Search for the cell housing the specified text and yield its [x, y] center coordinate. 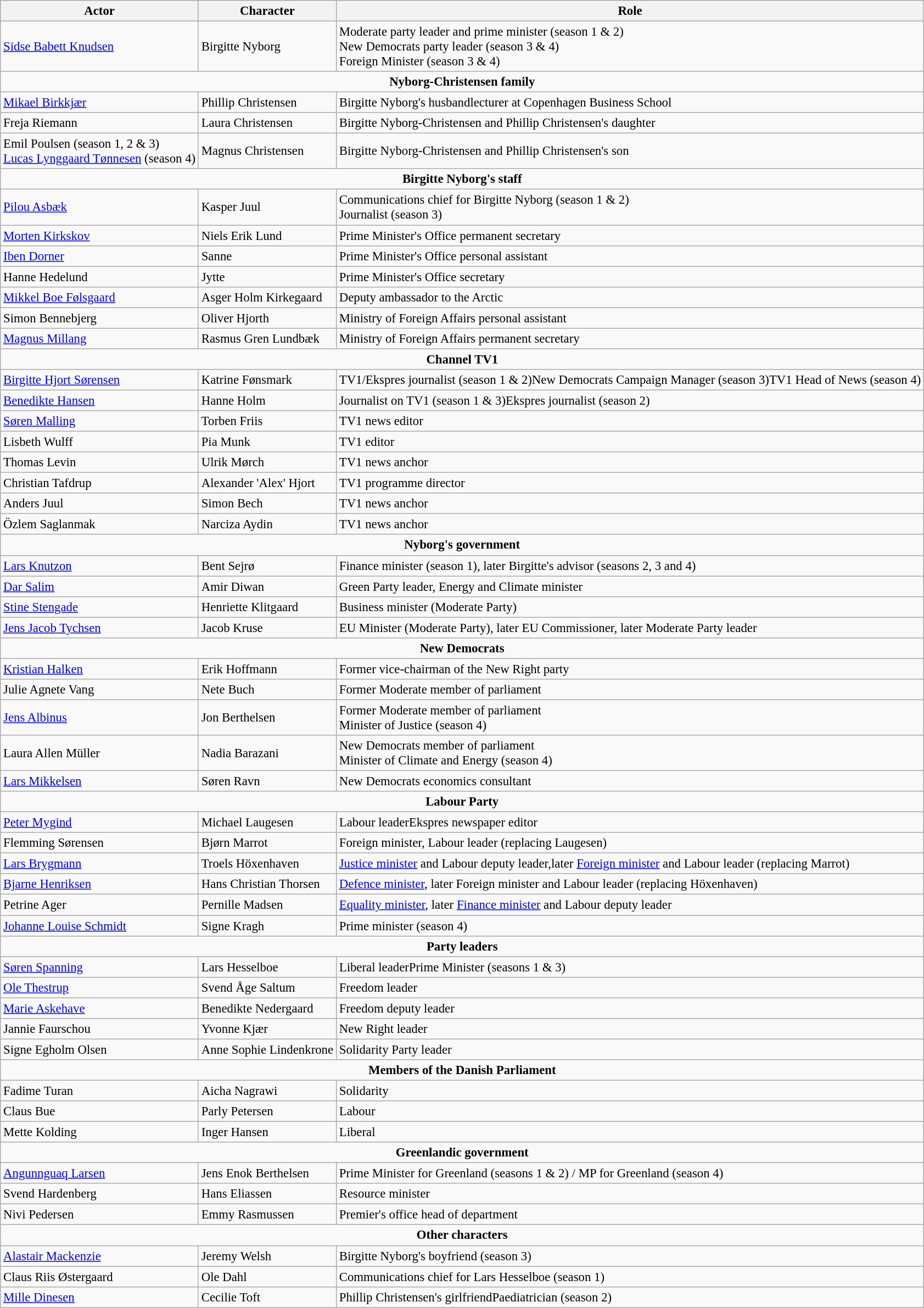
Phillip Christensen's girlfriendPaediatrician (season 2) [630, 1297]
Birgitte Nyborg's staff [462, 180]
TV1 editor [630, 442]
Equality minister, later Finance minister and Labour deputy leader [630, 905]
Actor [100, 11]
Signe Kragh [267, 926]
Mikkel Boe Følsgaard [100, 297]
Özlem Saglanmak [100, 524]
Nadia Barazani [267, 753]
Pia Munk [267, 442]
Cecilie Toft [267, 1297]
Ole Dahl [267, 1277]
Premier's office head of department [630, 1215]
Birgitte Hjort Sørensen [100, 380]
Solidarity [630, 1091]
Peter Mygind [100, 823]
Moderate party leader and prime minister (season 1 & 2)New Democrats party leader (season 3 & 4)Foreign Minister (season 3 & 4) [630, 47]
Fadime Turan [100, 1091]
Liberal [630, 1132]
Alexander 'Alex' Hjort [267, 483]
Angunnguaq Larsen [100, 1173]
Magnus Christensen [267, 152]
Lars Knutzon [100, 566]
Dar Salim [100, 586]
Jannie Faurschou [100, 1029]
Claus Riis Østergaard [100, 1277]
New Right leader [630, 1029]
Party leaders [462, 946]
Resource minister [630, 1194]
Solidarity Party leader [630, 1049]
Foreign minister, Labour leader (replacing Laugesen) [630, 843]
Nyborg's government [462, 545]
Stine Stengade [100, 607]
Communications chief for Lars Hesselboe (season 1) [630, 1277]
Defence minister, later Foreign minister and Labour leader (replacing Höxenhaven) [630, 885]
Birgitte Nyborg-Christensen and Phillip Christensen's son [630, 152]
Business minister (Moderate Party) [630, 607]
Nete Buch [267, 690]
Labour leaderEkspres newspaper editor [630, 823]
Svend Åge Saltum [267, 987]
New Democrats member of parliamentMinister of Climate and Energy (season 4) [630, 753]
Pernille Madsen [267, 905]
Jens Albinus [100, 717]
Troels Höxenhaven [267, 864]
Simon Bech [267, 504]
Bjarne Henriksen [100, 885]
Prime Minister's Office permanent secretary [630, 236]
Nyborg-Christensen family [462, 82]
Finance minister (season 1), later Birgitte's advisor (seasons 2, 3 and 4) [630, 566]
Former Moderate member of parliament [630, 690]
Birgitte Nyborg's husbandlecturer at Copenhagen Business School [630, 103]
Erik Hoffmann [267, 669]
Prime minister (season 4) [630, 926]
Greenlandic government [462, 1153]
Mikael Birkkjær [100, 103]
Thomas Levin [100, 462]
Lars Mikkelsen [100, 781]
Hanne Hedelund [100, 277]
Sidse Babett Knudsen [100, 47]
Henriette Klitgaard [267, 607]
Justice minister and Labour deputy leader,later Foreign minister and Labour leader (replacing Marrot) [630, 864]
Hans Christian Thorsen [267, 885]
Aicha Nagrawi [267, 1091]
Lars Hesselboe [267, 967]
Deputy ambassador to the Arctic [630, 297]
Morten Kirkskov [100, 236]
Søren Spanning [100, 967]
Jens Jacob Tychsen [100, 628]
TV1 news editor [630, 421]
Bent Sejrø [267, 566]
New Democrats economics consultant [630, 781]
Bjørn Marrot [267, 843]
Magnus Millang [100, 339]
Birgitte Nyborg-Christensen and Phillip Christensen's daughter [630, 123]
Flemming Sørensen [100, 843]
Channel TV1 [462, 359]
Former Moderate member of parliamentMinister of Justice (season 4) [630, 717]
Torben Friis [267, 421]
Ulrik Mørch [267, 462]
Sanne [267, 256]
Simon Bennebjerg [100, 318]
EU Minister (Moderate Party), later EU Commissioner, later Moderate Party leader [630, 628]
Alastair Mackenzie [100, 1256]
TV1 programme director [630, 483]
Benedikte Hansen [100, 400]
Liberal leaderPrime Minister (seasons 1 & 3) [630, 967]
Birgitte Nyborg [267, 47]
Asger Holm Kirkegaard [267, 297]
Christian Tafdrup [100, 483]
Freedom leader [630, 987]
Anders Juul [100, 504]
Role [630, 11]
Freja Riemann [100, 123]
Kristian Halken [100, 669]
Jacob Kruse [267, 628]
Freedom deputy leader [630, 1008]
Communications chief for Birgitte Nyborg (season 1 & 2)Journalist (season 3) [630, 208]
Parly Petersen [267, 1111]
Claus Bue [100, 1111]
Inger Hansen [267, 1132]
Labour Party [462, 802]
Jeremy Welsh [267, 1256]
Johanne Louise Schmidt [100, 926]
Anne Sophie Lindenkrone [267, 1049]
Benedikte Nedergaard [267, 1008]
Petrine Ager [100, 905]
Ministry of Foreign Affairs permanent secretary [630, 339]
Journalist on TV1 (season 1 & 3)Ekspres journalist (season 2) [630, 400]
Birgitte Nyborg's boyfriend (season 3) [630, 1256]
Marie Askehave [100, 1008]
Emmy Rasmussen [267, 1215]
Mille Dinesen [100, 1297]
Søren Ravn [267, 781]
Lars Brygmann [100, 864]
Phillip Christensen [267, 103]
Lisbeth Wulff [100, 442]
Nivi Pedersen [100, 1215]
Mette Kolding [100, 1132]
Prime Minister's Office secretary [630, 277]
Rasmus Gren Lundbæk [267, 339]
Signe Egholm Olsen [100, 1049]
Other characters [462, 1236]
Kasper Juul [267, 208]
Members of the Danish Parliament [462, 1070]
Michael Laugesen [267, 823]
Niels Erik Lund [267, 236]
Laura Christensen [267, 123]
New Democrats [462, 649]
Hans Eliassen [267, 1194]
Emil Poulsen (season 1, 2 & 3)Lucas Lynggaard Tønnesen (season 4) [100, 152]
Character [267, 11]
Oliver Hjorth [267, 318]
Labour [630, 1111]
Jens Enok Berthelsen [267, 1173]
Yvonne Kjær [267, 1029]
Jytte [267, 277]
TV1/Ekspres journalist (season 1 & 2)New Democrats Campaign Manager (season 3)TV1 Head of News (season 4) [630, 380]
Ministry of Foreign Affairs personal assistant [630, 318]
Katrine Fønsmark [267, 380]
Julie Agnete Vang [100, 690]
Green Party leader, Energy and Climate minister [630, 586]
Amir Diwan [267, 586]
Former vice-chairman of the New Right party [630, 669]
Laura Allen Müller [100, 753]
Svend Hardenberg [100, 1194]
Hanne Holm [267, 400]
Jon Berthelsen [267, 717]
Narciza Aydin [267, 524]
Iben Dorner [100, 256]
Prime Minister's Office personal assistant [630, 256]
Søren Malling [100, 421]
Prime Minister for Greenland (seasons 1 & 2) / MP for Greenland (season 4) [630, 1173]
Pilou Asbæk [100, 208]
Ole Thestrup [100, 987]
